Return [X, Y] of the center of cell containing provided text 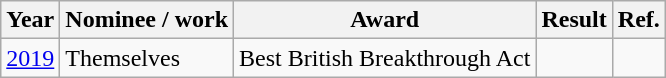
Themselves [147, 58]
2019 [30, 58]
Year [30, 20]
Ref. [638, 20]
Nominee / work [147, 20]
Award [385, 20]
Best British Breakthrough Act [385, 58]
Result [574, 20]
